Search for the cell housing the specified text and yield its [X, Y] center coordinate. 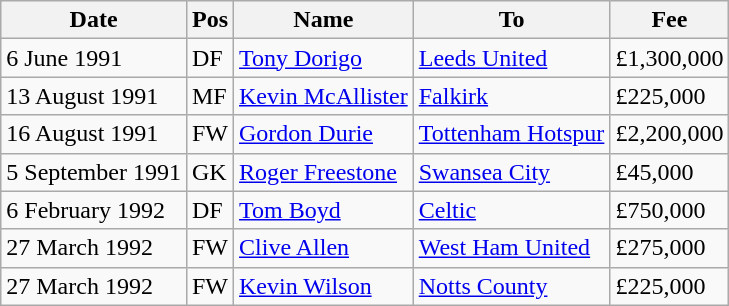
5 September 1991 [94, 172]
Fee [670, 20]
£275,000 [670, 248]
Pos [210, 20]
Roger Freestone [324, 172]
13 August 1991 [94, 96]
Name [324, 20]
Swansea City [512, 172]
To [512, 20]
£750,000 [670, 210]
Falkirk [512, 96]
Tony Dorigo [324, 58]
£2,200,000 [670, 134]
Tom Boyd [324, 210]
16 August 1991 [94, 134]
6 June 1991 [94, 58]
Tottenham Hotspur [512, 134]
Notts County [512, 286]
MF [210, 96]
£1,300,000 [670, 58]
GK [210, 172]
6 February 1992 [94, 210]
Date [94, 20]
West Ham United [512, 248]
£45,000 [670, 172]
Gordon Durie [324, 134]
Clive Allen [324, 248]
Kevin McAllister [324, 96]
Celtic [512, 210]
Leeds United [512, 58]
Kevin Wilson [324, 286]
